Return [x, y] of the center of cell containing provided text 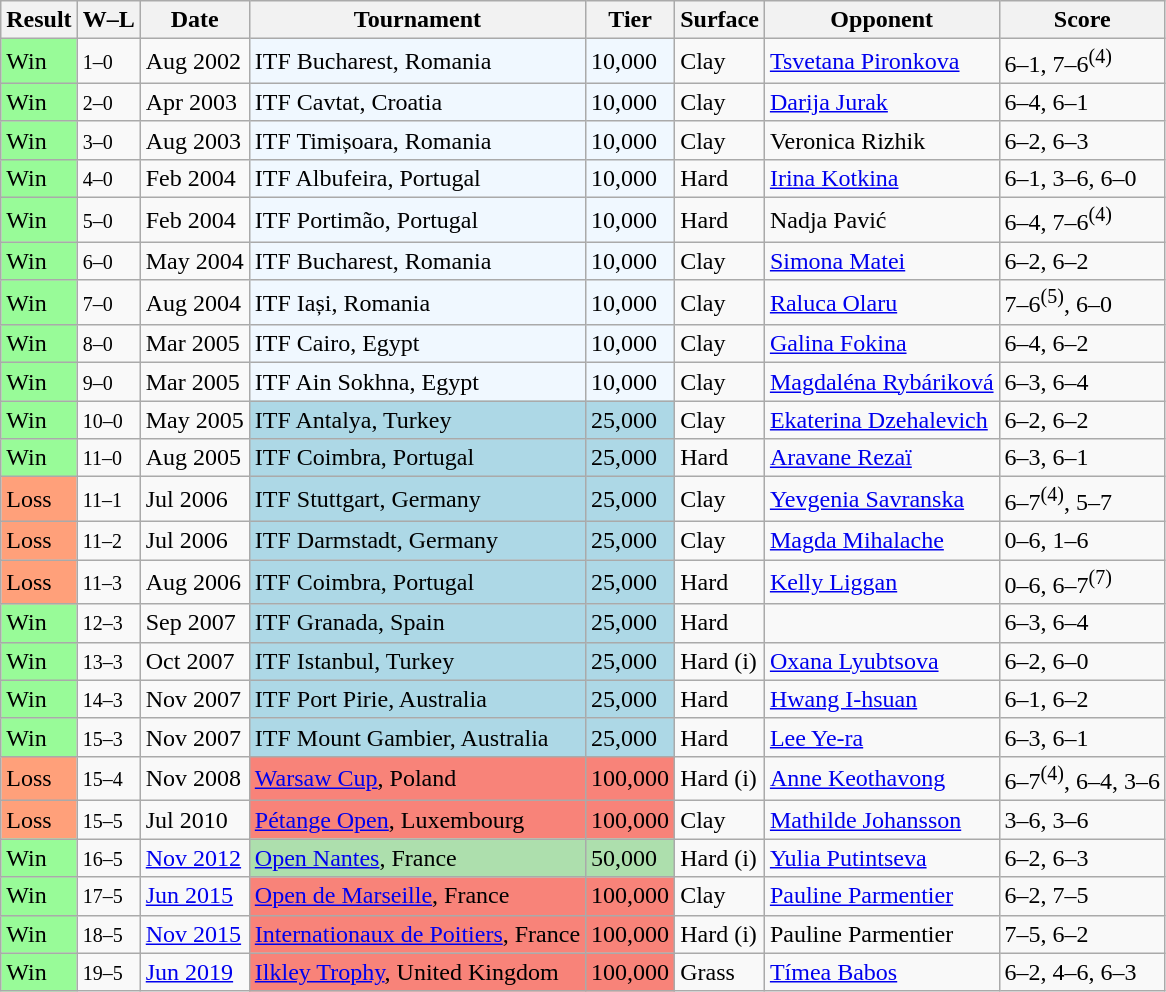
Aug 2004 [194, 302]
Yevgenia Savranska [882, 500]
Score [1082, 20]
Lee Ye-ra [882, 737]
0–6, 6–7(7) [1082, 582]
6–1, 3–6, 6–0 [1082, 178]
ITF Cavtat, Croatia [417, 102]
11–3 [108, 582]
9–0 [108, 382]
8–0 [108, 344]
ITF Istanbul, Turkey [417, 661]
Internationaux de Poitiers, France [417, 934]
11–0 [108, 458]
Nadja Pavić [882, 220]
6–2, 4–6, 6–3 [1082, 972]
7–5, 6–2 [1082, 934]
Jul 2010 [194, 820]
5–0 [108, 220]
Raluca Olaru [882, 302]
Aug 2005 [194, 458]
6–7(4), 6–4, 3–6 [1082, 778]
6–4, 6–1 [1082, 102]
50,000 [630, 858]
11–2 [108, 541]
Aug 2003 [194, 140]
Kelly Liggan [882, 582]
Grass [720, 972]
7–6(5), 6–0 [1082, 302]
ITF Portimão, Portugal [417, 220]
Open Nantes, France [417, 858]
1–0 [108, 62]
7–0 [108, 302]
Tímea Babos [882, 972]
Anne Keothavong [882, 778]
11–1 [108, 500]
Opponent [882, 20]
6–2, 6–0 [1082, 661]
6–1, 6–2 [1082, 699]
ITF Cairo, Egypt [417, 344]
18–5 [108, 934]
Darija Jurak [882, 102]
16–5 [108, 858]
4–0 [108, 178]
6–7(4), 5–7 [1082, 500]
Aug 2002 [194, 62]
3–6, 3–6 [1082, 820]
6–4, 7–6(4) [1082, 220]
Simona Matei [882, 261]
ITF Darmstadt, Germany [417, 541]
Yulia Putintseva [882, 858]
Nov 2012 [194, 858]
3–0 [108, 140]
19–5 [108, 972]
15–3 [108, 737]
W–L [108, 20]
Open de Marseille, France [417, 896]
Galina Fokina [882, 344]
15–4 [108, 778]
Oct 2007 [194, 661]
6–2, 7–5 [1082, 896]
ITF Mount Gambier, Australia [417, 737]
17–5 [108, 896]
ITF Iași, Romania [417, 302]
2–0 [108, 102]
Magdaléna Rybáriková [882, 382]
Nov 2008 [194, 778]
Aug 2006 [194, 582]
Veronica Rizhik [882, 140]
13–3 [108, 661]
May 2005 [194, 420]
ITF Albufeira, Portugal [417, 178]
6–1, 7–6(4) [1082, 62]
Aravane Rezaï [882, 458]
Sep 2007 [194, 623]
14–3 [108, 699]
Pétange Open, Luxembourg [417, 820]
12–3 [108, 623]
Jun 2015 [194, 896]
Mathilde Johansson [882, 820]
0–6, 1–6 [1082, 541]
Ilkley Trophy, United Kingdom [417, 972]
Tier [630, 20]
6–4, 6–2 [1082, 344]
6–0 [108, 261]
ITF Ain Sokhna, Egypt [417, 382]
Oxana Lyubtsova [882, 661]
Ekaterina Dzehalevich [882, 420]
Surface [720, 20]
10–0 [108, 420]
Jun 2019 [194, 972]
ITF Timișoara, Romania [417, 140]
Tsvetana Pironkova [882, 62]
ITF Stuttgart, Germany [417, 500]
Result [39, 20]
Nov 2015 [194, 934]
ITF Port Pirie, Australia [417, 699]
Hwang I-hsuan [882, 699]
Irina Kotkina [882, 178]
15–5 [108, 820]
Magda Mihalache [882, 541]
ITF Antalya, Turkey [417, 420]
Warsaw Cup, Poland [417, 778]
Tournament [417, 20]
Date [194, 20]
ITF Granada, Spain [417, 623]
Apr 2003 [194, 102]
May 2004 [194, 261]
